Find where the given text appears and provide that cell's center as [X, Y] coordinate. 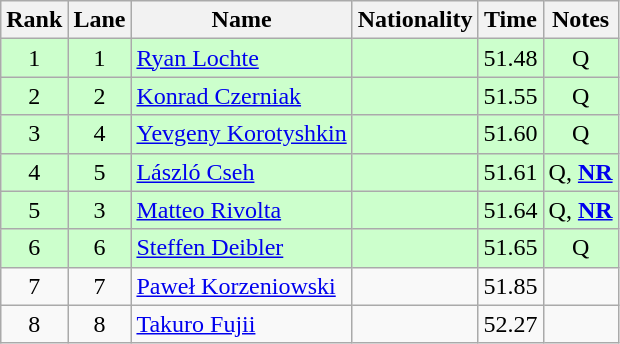
Nationality [415, 20]
Matteo Rivolta [242, 210]
Takuro Fujii [242, 324]
Name [242, 20]
51.65 [510, 248]
51.60 [510, 134]
51.55 [510, 96]
Paweł Korzeniowski [242, 286]
Time [510, 20]
51.48 [510, 58]
51.61 [510, 172]
Steffen Deibler [242, 248]
László Cseh [242, 172]
Notes [580, 20]
51.85 [510, 286]
Rank [34, 20]
Konrad Czerniak [242, 96]
51.64 [510, 210]
52.27 [510, 324]
Yevgeny Korotyshkin [242, 134]
Lane [100, 20]
Ryan Lochte [242, 58]
